Provide the (X, Y) coordinate of the cell's center where the given text is located.  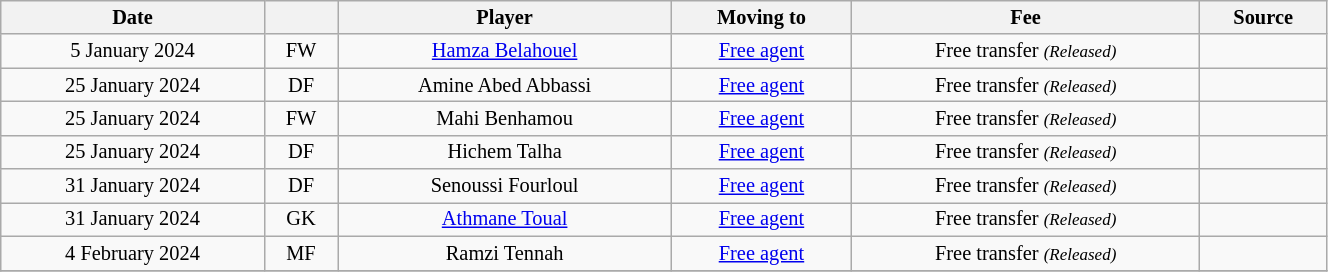
Athmane Toual (505, 219)
Senoussi Fourloul (505, 186)
GK (300, 219)
Mahi Benhamou (505, 118)
MF (300, 253)
Ramzi Tennah (505, 253)
Player (505, 17)
4 February 2024 (133, 253)
Source (1264, 17)
Date (133, 17)
Moving to (762, 17)
Fee (1026, 17)
Hichem Talha (505, 152)
Amine Abed Abbassi (505, 85)
5 January 2024 (133, 51)
Hamza Belahouel (505, 51)
